Locate the cell with the specified text and output its (X, Y) center coordinate. 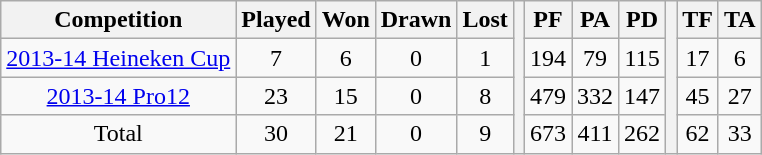
PD (642, 20)
33 (740, 134)
23 (276, 96)
Drawn (416, 20)
27 (740, 96)
8 (485, 96)
PA (596, 20)
79 (596, 58)
Competition (118, 20)
21 (346, 134)
30 (276, 134)
479 (548, 96)
2013-14 Heineken Cup (118, 58)
194 (548, 58)
115 (642, 58)
673 (548, 134)
Total (118, 134)
17 (698, 58)
45 (698, 96)
2013-14 Pro12 (118, 96)
TF (698, 20)
Lost (485, 20)
Won (346, 20)
7 (276, 58)
332 (596, 96)
9 (485, 134)
TA (740, 20)
147 (642, 96)
62 (698, 134)
PF (548, 20)
262 (642, 134)
411 (596, 134)
15 (346, 96)
1 (485, 58)
Played (276, 20)
